Capture the cell that displays the provided text and extract its [x, y] central coordinate. 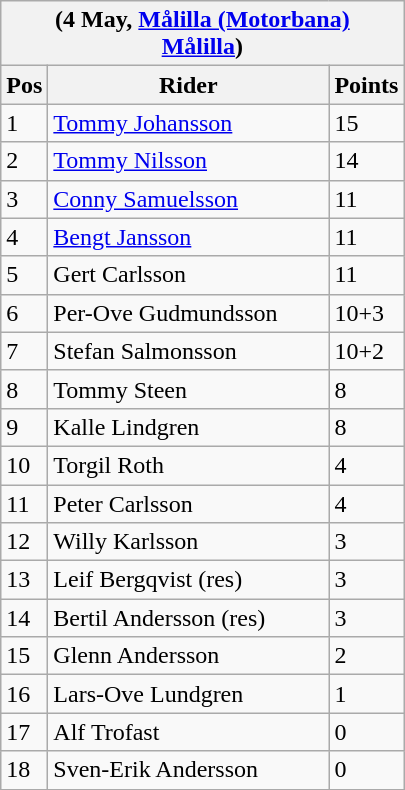
17 [24, 732]
5 [24, 275]
Torgil Roth [188, 465]
Points [366, 85]
Stefan Salmonsson [188, 351]
Willy Karlsson [188, 542]
10+2 [366, 351]
(4 May, Målilla (Motorbana)Målilla) [202, 34]
9 [24, 427]
Glenn Andersson [188, 656]
16 [24, 694]
Rider [188, 85]
10 [24, 465]
Per-Ove Gudmundsson [188, 313]
Pos [24, 85]
Bertil Andersson (res) [188, 618]
10+3 [366, 313]
Bengt Jansson [188, 237]
Peter Carlsson [188, 503]
Gert Carlsson [188, 275]
Conny Samuelsson [188, 199]
12 [24, 542]
13 [24, 580]
7 [24, 351]
Tommy Steen [188, 389]
Leif Bergqvist (res) [188, 580]
6 [24, 313]
Lars-Ove Lundgren [188, 694]
Sven-Erik Andersson [188, 770]
Alf Trofast [188, 732]
Kalle Lindgren [188, 427]
Tommy Johansson [188, 123]
Tommy Nilsson [188, 161]
18 [24, 770]
